Return (x, y) of the center of cell containing provided text 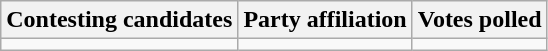
Votes polled (480, 20)
Party affiliation (325, 20)
Contesting candidates (120, 20)
